For the text-containing cell, return its midpoint in (X, Y) coordinate format. 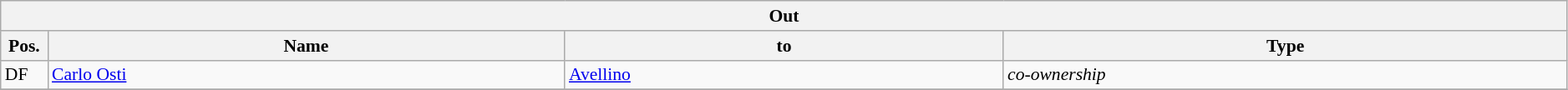
Carlo Osti (306, 75)
co-ownership (1285, 75)
Avellino (784, 75)
Name (306, 46)
to (784, 46)
Out (784, 16)
Type (1285, 46)
Pos. (24, 46)
DF (24, 75)
